Find where the given text appears and provide that cell's center as [X, Y] coordinate. 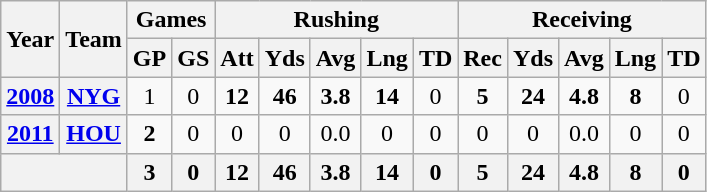
Games [170, 20]
Rec [483, 58]
GP [149, 58]
Team [94, 39]
1 [149, 96]
Att [237, 58]
3 [149, 172]
2 [149, 134]
NYG [94, 96]
HOU [94, 134]
2011 [30, 134]
Year [30, 39]
Rushing [336, 20]
Receiving [582, 20]
GS [194, 58]
2008 [30, 96]
